From the cell containing the given text, extract its center point as [X, Y] coordinate. 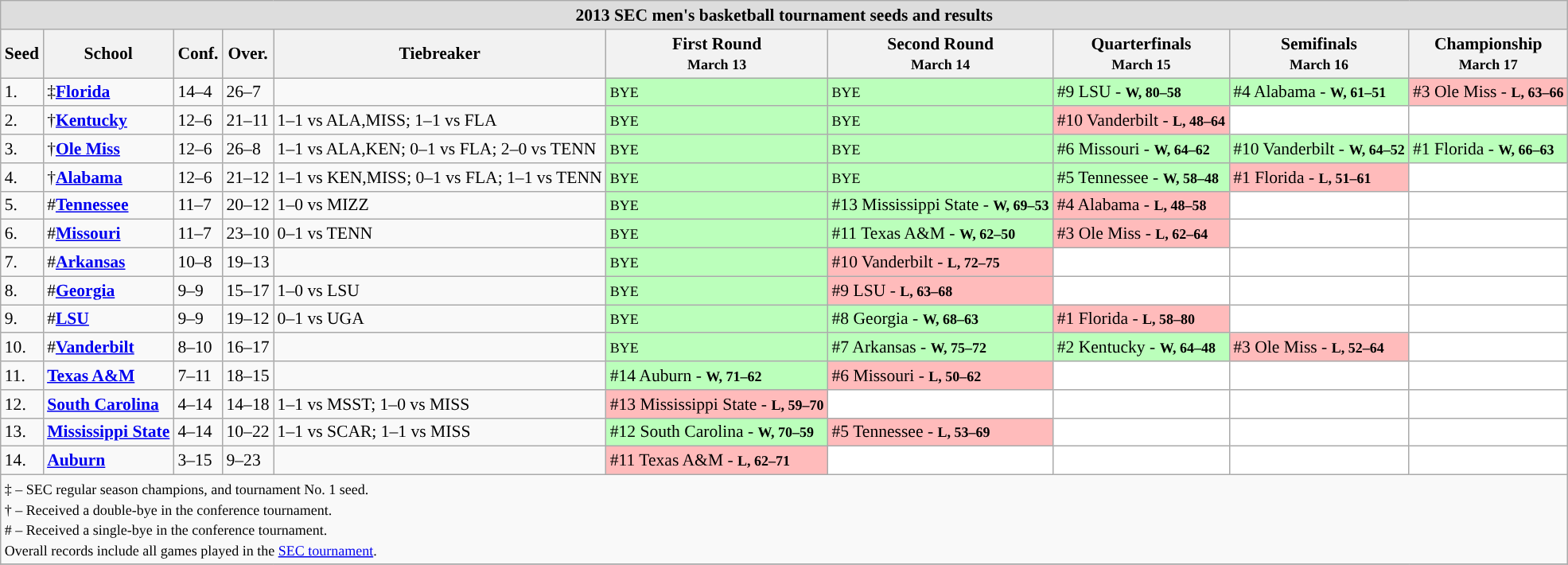
0–1 vs TENN [440, 234]
4. [22, 177]
#9 LSU - W, 80–58 [1141, 92]
2013 SEC men's basketball tournament seeds and results [784, 15]
#Georgia [108, 290]
#7 Arkansas - W, 75–72 [940, 348]
8. [22, 290]
#Arkansas [108, 263]
Auburn [108, 461]
7. [22, 263]
SemifinalsMarch 16 [1319, 54]
10–8 [197, 263]
QuarterfinalsMarch 15 [1141, 54]
#10 Vanderbilt - L, 72–75 [940, 263]
15–17 [247, 290]
1–1 vs MSST; 1–0 vs MISS [440, 404]
#Missouri [108, 234]
#6 Missouri - L, 50–62 [940, 376]
1–1 vs SCAR; 1–1 vs MISS [440, 432]
†Ole Miss [108, 149]
#3 Ole Miss - L, 63–66 [1488, 92]
#13 Mississippi State - W, 69–53 [940, 205]
#1 Florida - L, 51–61 [1319, 177]
19–13 [247, 263]
23–10 [247, 234]
1–1 vs ALA,MISS; 1–1 vs FLA [440, 121]
3–15 [197, 461]
Conf. [197, 54]
9–23 [247, 461]
#Tennessee [108, 205]
14–18 [247, 404]
Seed [22, 54]
0–1 vs UGA [440, 319]
1–0 vs MIZZ [440, 205]
Over. [247, 54]
26–7 [247, 92]
1–0 vs LSU [440, 290]
#5 Tennessee - L, 53–69 [940, 432]
#14 Auburn - W, 71–62 [718, 376]
#10 Vanderbilt - W, 64–52 [1319, 149]
School [108, 54]
20–12 [247, 205]
8–10 [197, 348]
#1 Florida - W, 66–63 [1488, 149]
1–1 vs KEN,MISS; 0–1 vs FLA; 1–1 vs TENN [440, 177]
14–4 [197, 92]
#11 Texas A&M - W, 62–50 [940, 234]
Mississippi State [108, 432]
South Carolina [108, 404]
#6 Missouri - W, 64–62 [1141, 149]
11. [22, 376]
10–22 [247, 432]
‡Florida [108, 92]
26–8 [247, 149]
7–11 [197, 376]
5. [22, 205]
18–15 [247, 376]
9. [22, 319]
14. [22, 461]
#3 Ole Miss - L, 52–64 [1319, 348]
#4 Alabama - W, 61–51 [1319, 92]
Tiebreaker [440, 54]
16–17 [247, 348]
#Vanderbilt [108, 348]
13. [22, 432]
12. [22, 404]
#13 Mississippi State - L, 59–70 [718, 404]
#10 Vanderbilt - L, 48–64 [1141, 121]
Texas A&M [108, 376]
21–11 [247, 121]
#11 Texas A&M - L, 62–71 [718, 461]
#1 Florida - L, 58–80 [1141, 319]
3. [22, 149]
ChampionshipMarch 17 [1488, 54]
#LSU [108, 319]
10. [22, 348]
First RoundMarch 13 [718, 54]
1. [22, 92]
6. [22, 234]
#9 LSU - L, 63–68 [940, 290]
†Alabama [108, 177]
2. [22, 121]
19–12 [247, 319]
#8 Georgia - W, 68–63 [940, 319]
#4 Alabama - L, 48–58 [1141, 205]
#5 Tennessee - W, 58–48 [1141, 177]
#3 Ole Miss - L, 62–64 [1141, 234]
21–12 [247, 177]
†Kentucky [108, 121]
#2 Kentucky - W, 64–48 [1141, 348]
1–1 vs ALA,KEN; 0–1 vs FLA; 2–0 vs TENN [440, 149]
#12 South Carolina - W, 70–59 [718, 432]
Second RoundMarch 14 [940, 54]
